Pinpoint the cell where the given text exists, returning its [x, y] midpoint coordinate. 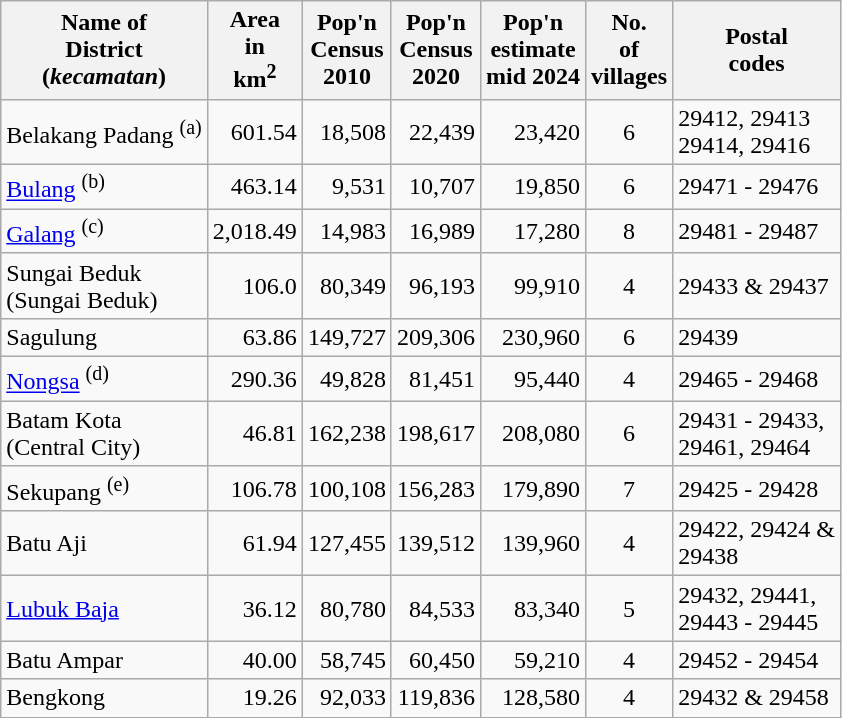
Bengkong [104, 698]
18,508 [346, 132]
290.36 [254, 380]
2,018.49 [254, 232]
Sagulung [104, 338]
29433 & 29437 [757, 286]
58,745 [346, 660]
9,531 [346, 186]
29471 - 29476 [757, 186]
84,533 [436, 608]
29439 [757, 338]
119,836 [436, 698]
22,439 [436, 132]
230,960 [532, 338]
40.00 [254, 660]
10,707 [436, 186]
Name ofDistrict(kecamatan) [104, 50]
8 [630, 232]
Pop'nestimatemid 2024 [532, 50]
Batam Kota (Central City) [104, 434]
29432, 29441,29443 - 29445 [757, 608]
63.86 [254, 338]
Area inkm2 [254, 50]
601.54 [254, 132]
36.12 [254, 608]
Galang (c) [104, 232]
106.78 [254, 488]
7 [630, 488]
96,193 [436, 286]
29422, 29424 & 29438 [757, 544]
Postalcodes [757, 50]
Batu Ampar [104, 660]
Bulang (b) [104, 186]
80,349 [346, 286]
92,033 [346, 698]
5 [630, 608]
95,440 [532, 380]
No.ofvillages [630, 50]
139,960 [532, 544]
Pop'nCensus2020 [436, 50]
29481 - 29487 [757, 232]
29425 - 29428 [757, 488]
14,983 [346, 232]
83,340 [532, 608]
19.26 [254, 698]
198,617 [436, 434]
19,850 [532, 186]
162,238 [346, 434]
156,283 [436, 488]
149,727 [346, 338]
Nongsa (d) [104, 380]
46.81 [254, 434]
29431 - 29433,29461, 29464 [757, 434]
16,989 [436, 232]
29452 - 29454 [757, 660]
60,450 [436, 660]
Sungai Beduk (Sungai Beduk) [104, 286]
463.14 [254, 186]
Belakang Padang (a) [104, 132]
59,210 [532, 660]
128,580 [532, 698]
209,306 [436, 338]
100,108 [346, 488]
Lubuk Baja [104, 608]
61.94 [254, 544]
127,455 [346, 544]
Batu Aji [104, 544]
179,890 [532, 488]
17,280 [532, 232]
81,451 [436, 380]
99,910 [532, 286]
49,828 [346, 380]
23,420 [532, 132]
29412, 2941329414, 29416 [757, 132]
Sekupang (e) [104, 488]
208,080 [532, 434]
29432 & 29458 [757, 698]
106.0 [254, 286]
29465 - 29468 [757, 380]
139,512 [436, 544]
Pop'nCensus2010 [346, 50]
80,780 [346, 608]
